Identify which cell holds the provided text, then report its (X, Y) central coordinate. 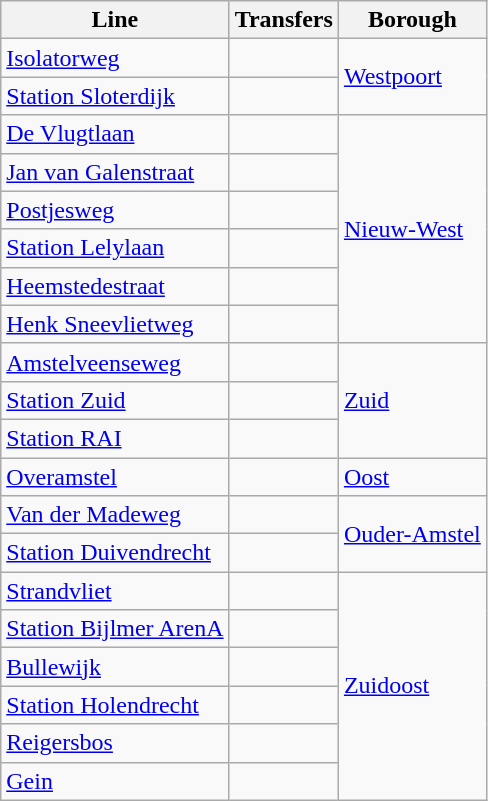
Line (115, 20)
Amstelveenseweg (115, 362)
Transfers (284, 20)
Zuid (412, 400)
Nieuw-West (412, 229)
Station Bijlmer ArenA (115, 629)
Jan van Galenstraat (115, 172)
Westpoort (412, 77)
Postjesweg (115, 210)
Bullewijk (115, 667)
Overamstel (115, 477)
Ouder-Amstel (412, 534)
Station Sloterdijk (115, 96)
Station Lelylaan (115, 248)
Station Duivendrecht (115, 553)
Gein (115, 781)
Station Zuid (115, 400)
Henk Sneevlietweg (115, 324)
Station Holendrecht (115, 705)
Van der Madeweg (115, 515)
Reigersbos (115, 743)
Zuidoost (412, 686)
De Vlugtlaan (115, 134)
Borough (412, 20)
Heemstedestraat (115, 286)
Oost (412, 477)
Strandvliet (115, 591)
Station RAI (115, 438)
Isolatorweg (115, 58)
